Find where the given text appears and provide that cell's center as [x, y] coordinate. 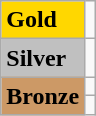
Gold [43, 20]
Bronze [43, 96]
Silver [43, 58]
